Identify which cell holds the provided text, then report its (X, Y) central coordinate. 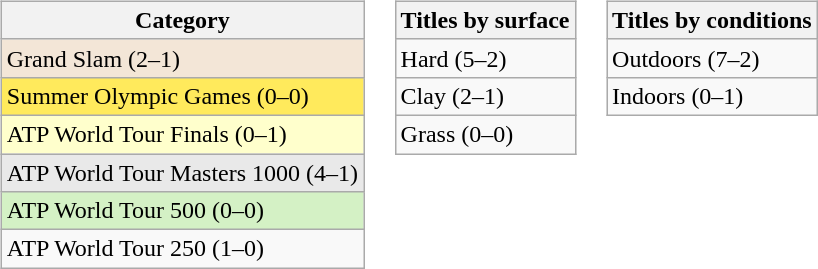
ATP World Tour Masters 1000 (4–1) (182, 173)
Outdoors (7–2) (712, 58)
ATP World Tour 250 (1–0) (182, 249)
ATP World Tour Finals (0–1) (182, 134)
Category (182, 20)
Summer Olympic Games (0–0) (182, 96)
Titles by conditions (712, 20)
ATP World Tour 500 (0–0) (182, 211)
Grass (0–0) (485, 134)
Grand Slam (2–1) (182, 58)
Indoors (0–1) (712, 96)
Clay (2–1) (485, 96)
Hard (5–2) (485, 58)
Titles by surface (485, 20)
